Extract the [x, y] coordinate from the center of the cell holding the provided text.  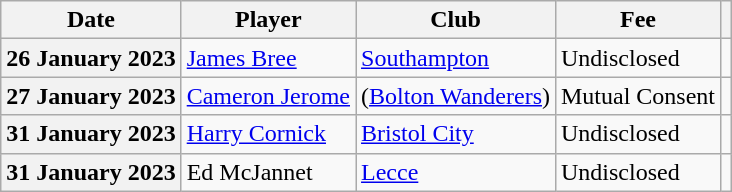
Cameron Jerome [268, 96]
Bristol City [456, 134]
(Bolton Wanderers) [456, 96]
James Bree [268, 58]
Date [91, 20]
Mutual Consent [638, 96]
Player [268, 20]
Fee [638, 20]
Lecce [456, 172]
Club [456, 20]
26 January 2023 [91, 58]
27 January 2023 [91, 96]
Harry Cornick [268, 134]
Ed McJannet [268, 172]
Southampton [456, 58]
